For the text-containing cell, return its midpoint in (X, Y) coordinate format. 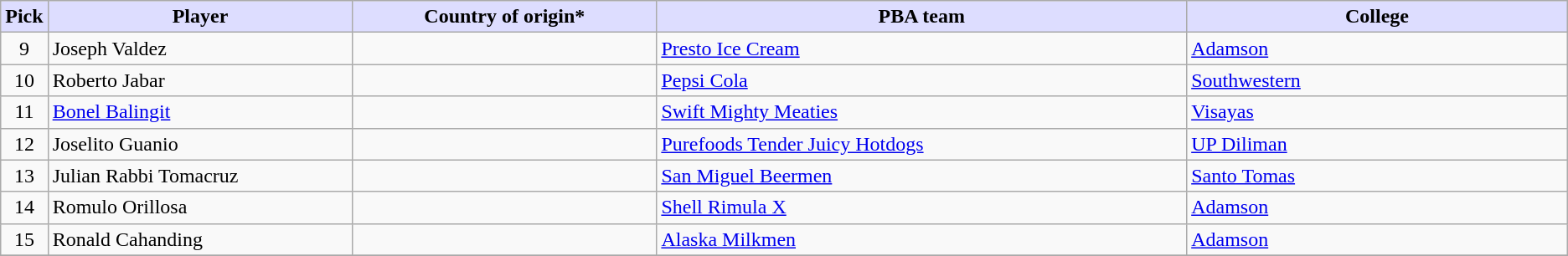
Julian Rabbi Tomacruz (200, 176)
Alaska Milkmen (921, 239)
9 (24, 49)
PBA team (921, 17)
14 (24, 207)
Visayas (1377, 112)
Joselito Guanio (200, 144)
San Miguel Beermen (921, 176)
College (1377, 17)
UP Diliman (1377, 144)
Shell Rimula X (921, 207)
Country of origin* (504, 17)
11 (24, 112)
12 (24, 144)
15 (24, 239)
Romulo Orillosa (200, 207)
Joseph Valdez (200, 49)
10 (24, 80)
Santo Tomas (1377, 176)
Pepsi Cola (921, 80)
Pick (24, 17)
Swift Mighty Meaties (921, 112)
Presto Ice Cream (921, 49)
Ronald Cahanding (200, 239)
Roberto Jabar (200, 80)
Southwestern (1377, 80)
Bonel Balingit (200, 112)
Player (200, 17)
13 (24, 176)
Purefoods Tender Juicy Hotdogs (921, 144)
